Return the (X, Y) coordinate for the center point of the cell that contains the specified text.  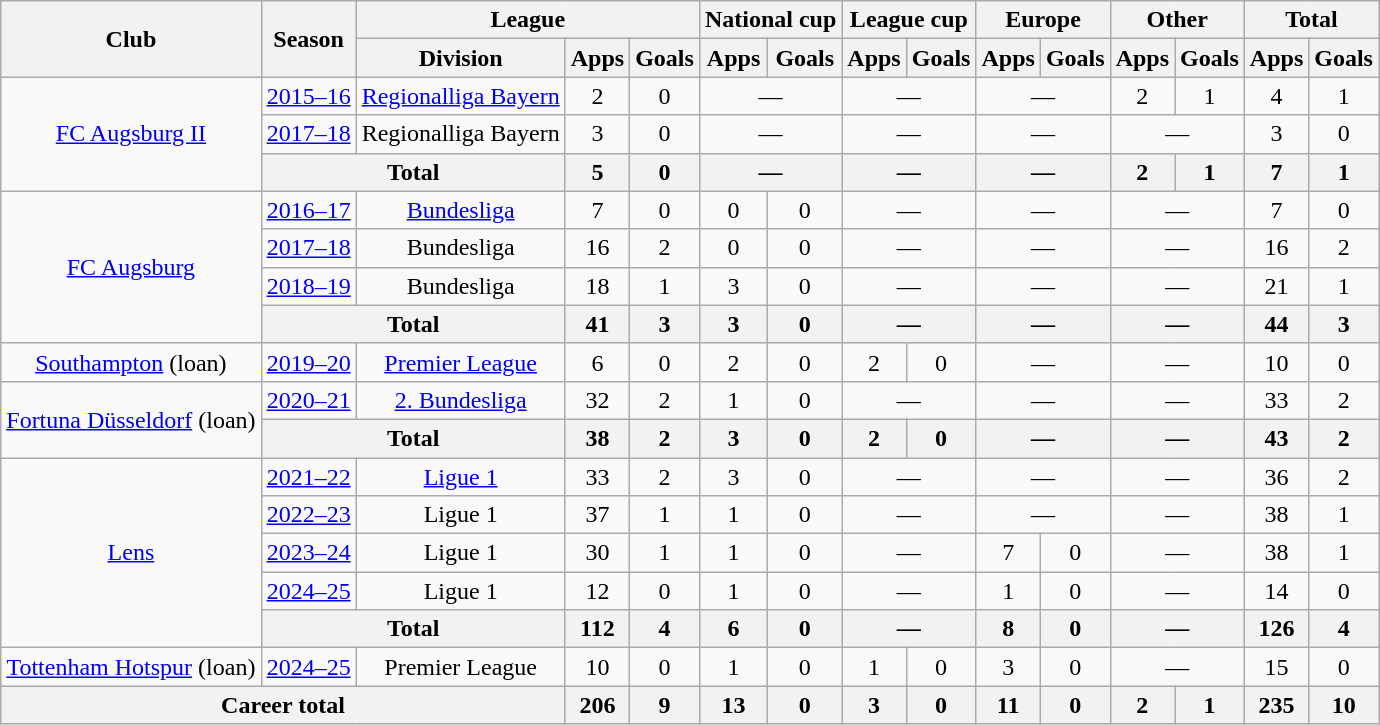
235 (1276, 705)
Division (460, 58)
36 (1276, 477)
126 (1276, 629)
2018–19 (308, 286)
2020–21 (308, 400)
2021–22 (308, 477)
2023–24 (308, 553)
44 (1276, 324)
Club (131, 39)
12 (597, 591)
11 (1008, 705)
League (528, 20)
37 (597, 515)
2022–23 (308, 515)
Tottenham Hotspur (loan) (131, 667)
2019–20 (308, 362)
2. Bundesliga (460, 400)
Fortuna Düsseldorf (loan) (131, 419)
13 (733, 705)
National cup (770, 20)
8 (1008, 629)
9 (665, 705)
21 (1276, 286)
Career total (283, 705)
Southampton (loan) (131, 362)
15 (1276, 667)
18 (597, 286)
112 (597, 629)
43 (1276, 438)
5 (597, 172)
Season (308, 39)
Lens (131, 553)
Europe (1043, 20)
41 (597, 324)
FC Augsburg II (131, 134)
League cup (909, 20)
2016–17 (308, 210)
30 (597, 553)
Other (1177, 20)
14 (1276, 591)
206 (597, 705)
32 (597, 400)
2015–16 (308, 96)
FC Augsburg (131, 267)
